Search for the cell housing the specified text and yield its [X, Y] center coordinate. 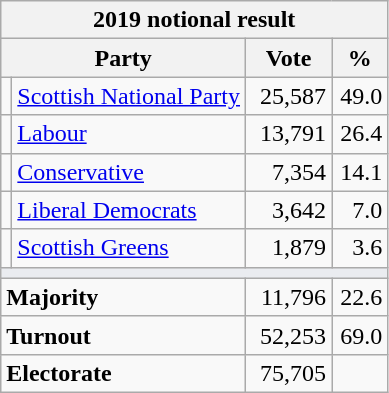
Majority [124, 297]
13,791 [289, 134]
52,253 [289, 335]
1,879 [289, 248]
Scottish National Party [129, 96]
22.6 [360, 297]
3.6 [360, 248]
7.0 [360, 210]
Scottish Greens [129, 248]
2019 notional result [194, 20]
14.1 [360, 172]
Conservative [129, 172]
11,796 [289, 297]
Turnout [124, 335]
69.0 [360, 335]
Party [124, 58]
Labour [129, 134]
Vote [289, 58]
49.0 [360, 96]
Liberal Democrats [129, 210]
Electorate [124, 373]
25,587 [289, 96]
26.4 [360, 134]
7,354 [289, 172]
75,705 [289, 373]
% [360, 58]
3,642 [289, 210]
